Search for the cell housing the specified text and yield its [X, Y] center coordinate. 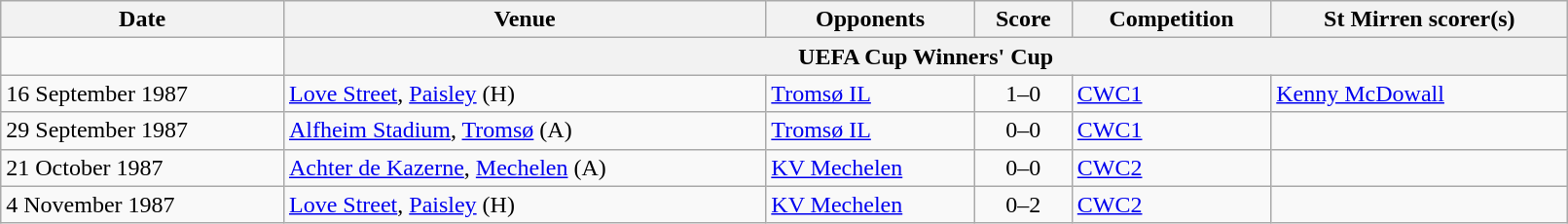
4 November 1987 [142, 205]
0–2 [1023, 205]
Date [142, 19]
Competition [1171, 19]
29 September 1987 [142, 131]
Alfheim Stadium, Tromsø (A) [524, 131]
UEFA Cup Winners' Cup [925, 56]
Achter de Kazerne, Mechelen (A) [524, 168]
Opponents [870, 19]
16 September 1987 [142, 93]
21 October 1987 [142, 168]
1–0 [1023, 93]
St Mirren scorer(s) [1419, 19]
Venue [524, 19]
Kenny McDowall [1419, 93]
Score [1023, 19]
